Pinpoint the cell where the given text exists, returning its [x, y] midpoint coordinate. 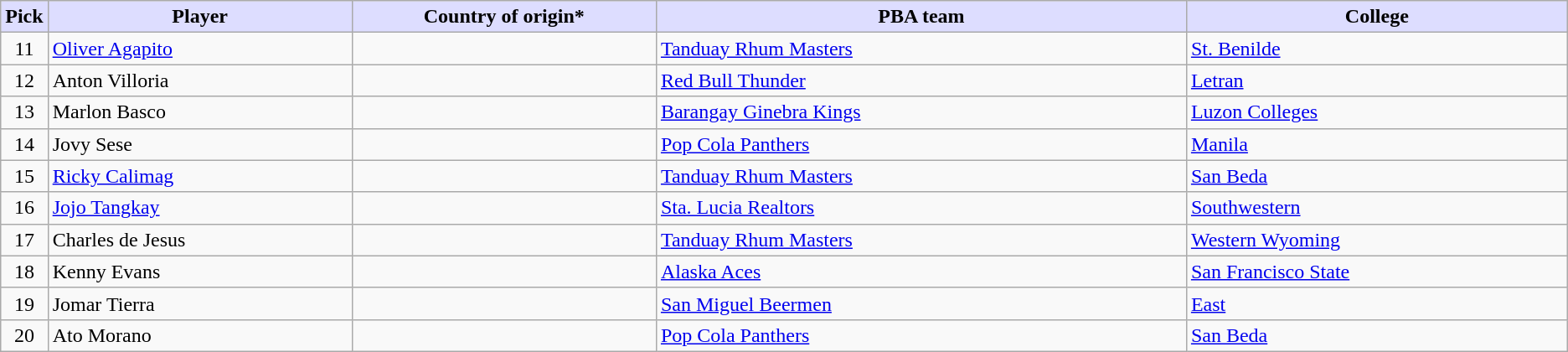
12 [24, 80]
Oliver Agapito [199, 49]
Luzon Colleges [1377, 112]
College [1377, 17]
18 [24, 272]
Marlon Basco [199, 112]
20 [24, 335]
Red Bull Thunder [921, 80]
15 [24, 176]
11 [24, 49]
Alaska Aces [921, 272]
Pick [24, 17]
17 [24, 240]
Anton Villoria [199, 80]
Barangay Ginebra Kings [921, 112]
East [1377, 303]
St. Benilde [1377, 49]
16 [24, 208]
Jojo Tangkay [199, 208]
Country of origin* [504, 17]
San Miguel Beermen [921, 303]
Jovy Sese [199, 144]
Jomar Tierra [199, 303]
Western Wyoming [1377, 240]
Manila [1377, 144]
Charles de Jesus [199, 240]
PBA team [921, 17]
Ricky Calimag [199, 176]
Sta. Lucia Realtors [921, 208]
Kenny Evans [199, 272]
19 [24, 303]
Southwestern [1377, 208]
13 [24, 112]
Ato Morano [199, 335]
Letran [1377, 80]
San Francisco State [1377, 272]
Player [199, 17]
14 [24, 144]
